For the text-containing cell, return its midpoint in (X, Y) coordinate format. 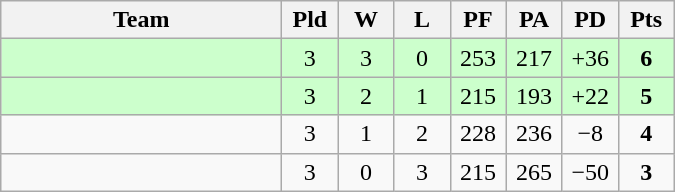
Team (142, 20)
5 (646, 96)
236 (534, 134)
PF (478, 20)
6 (646, 58)
265 (534, 172)
+36 (590, 58)
Pld (310, 20)
228 (478, 134)
193 (534, 96)
Pts (646, 20)
217 (534, 58)
253 (478, 58)
−8 (590, 134)
PD (590, 20)
4 (646, 134)
+22 (590, 96)
L (422, 20)
−50 (590, 172)
PA (534, 20)
W (366, 20)
